Scan for the cell matching the given text and deliver its [X, Y] coordinate at center. 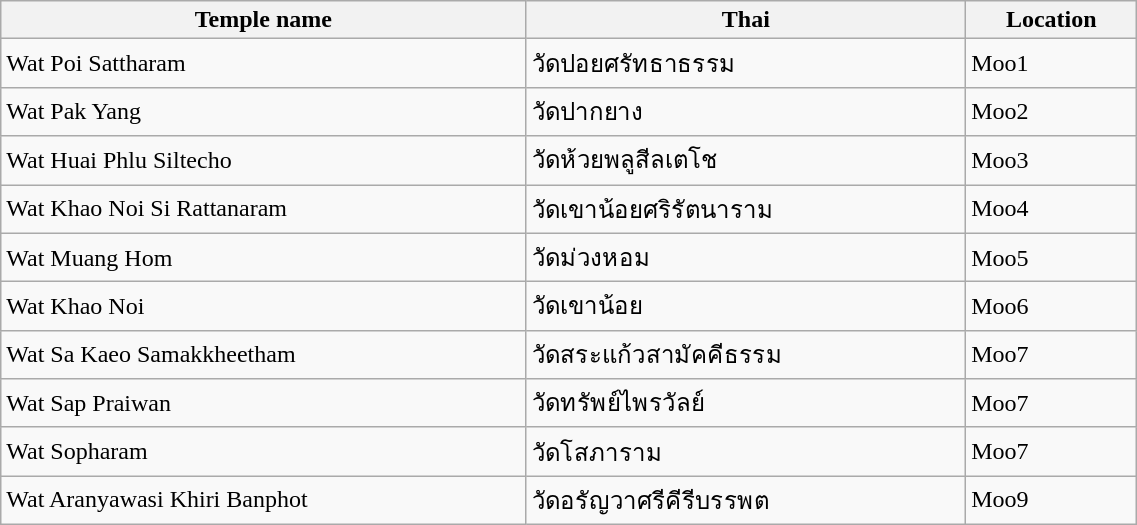
Wat Sopharam [264, 452]
Wat Aranyawasi Khiri Banphot [264, 500]
วัดทรัพย์ไพรวัลย์ [746, 404]
Wat Khao Noi Si Rattanaram [264, 208]
Moo1 [1052, 64]
Wat Huai Phlu Siltecho [264, 160]
วัดโสภาราม [746, 452]
วัดห้วยพลูสีลเตโช [746, 160]
Moo5 [1052, 258]
วัดปอยศรัทธาธรรม [746, 64]
Moo2 [1052, 112]
Wat Muang Hom [264, 258]
วัดเขาน้อยศริรัตนาราม [746, 208]
Location [1052, 20]
Thai [746, 20]
Wat Poi Sattharam [264, 64]
วัดเขาน้อย [746, 306]
วัดอรัญวาศรีคีรีบรรพต [746, 500]
Moo6 [1052, 306]
วัดสระแก้วสามัคคีธรรม [746, 354]
Moo9 [1052, 500]
Temple name [264, 20]
Wat Khao Noi [264, 306]
Wat Sa Kaeo Samakkheetham [264, 354]
วัดม่วงหอม [746, 258]
วัดปากยาง [746, 112]
Moo4 [1052, 208]
Wat Pak Yang [264, 112]
Wat Sap Praiwan [264, 404]
Moo3 [1052, 160]
